For the text-containing cell, return its midpoint in [x, y] coordinate format. 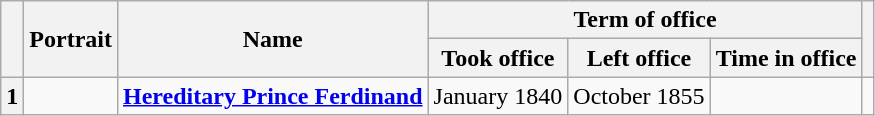
Term of office [645, 20]
Name [272, 39]
October 1855 [639, 96]
Left office [639, 58]
1 [12, 96]
January 1840 [498, 96]
Portrait [71, 39]
Took office [498, 58]
Time in office [786, 58]
Hereditary Prince Ferdinand [272, 96]
